Return (X, Y) of the center of cell containing provided text 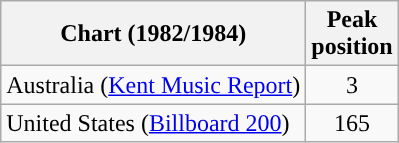
Peakposition (352, 34)
3 (352, 85)
United States (Billboard 200) (154, 123)
Chart (1982/1984) (154, 34)
Australia (Kent Music Report) (154, 85)
165 (352, 123)
